Detect which cell encompasses the target text, then output its [x, y] center coordinate. 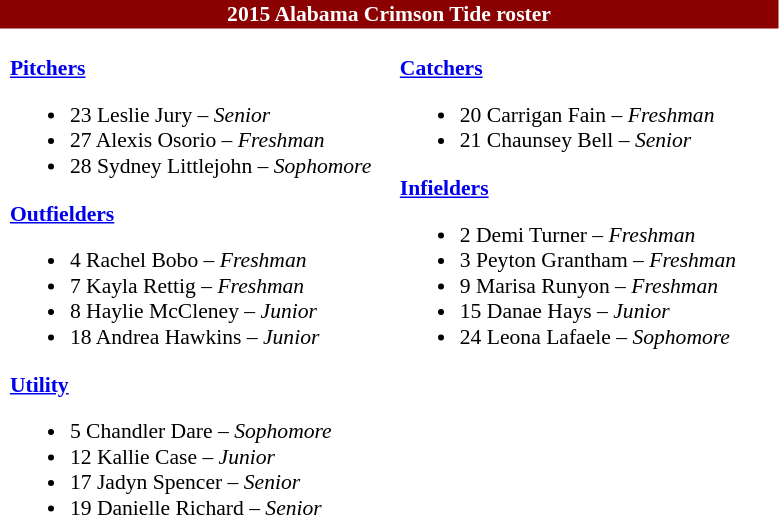
2015 Alabama Crimson Tide roster [389, 14]
